Provide the (X, Y) coordinate of the cell's center where the given text is located.  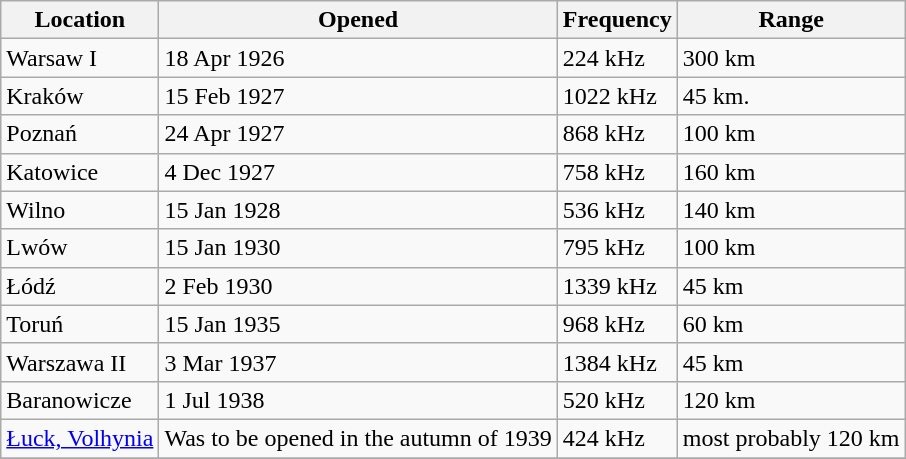
160 km (791, 172)
520 kHz (617, 400)
Katowice (80, 172)
Warszawa II (80, 362)
758 kHz (617, 172)
224 kHz (617, 58)
2 Feb 1930 (358, 286)
300 km (791, 58)
most probably 120 km (791, 438)
Toruń (80, 324)
140 km (791, 210)
15 Feb 1927 (358, 96)
45 km. (791, 96)
536 kHz (617, 210)
18 Apr 1926 (358, 58)
120 km (791, 400)
Opened (358, 20)
Was to be opened in the autumn of 1939 (358, 438)
Range (791, 20)
424 kHz (617, 438)
Location (80, 20)
Warsaw I (80, 58)
15 Jan 1930 (358, 248)
4 Dec 1927 (358, 172)
1384 kHz (617, 362)
24 Apr 1927 (358, 134)
3 Mar 1937 (358, 362)
15 Jan 1928 (358, 210)
1339 kHz (617, 286)
868 kHz (617, 134)
15 Jan 1935 (358, 324)
Łuck, Volhynia (80, 438)
968 kHz (617, 324)
Kraków (80, 96)
Baranowicze (80, 400)
1022 kHz (617, 96)
795 kHz (617, 248)
Poznań (80, 134)
Frequency (617, 20)
Wilno (80, 210)
Łódź (80, 286)
1 Jul 1938 (358, 400)
60 km (791, 324)
Lwów (80, 248)
